For the text-containing cell, return its midpoint in [X, Y] coordinate format. 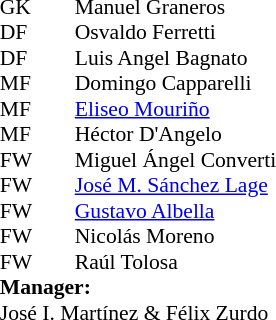
Luis Angel Bagnato [176, 58]
José M. Sánchez Lage [176, 185]
Eliseo Mouriño [176, 109]
Osvaldo Ferretti [176, 33]
Nicolás Moreno [176, 237]
Miguel Ángel Converti [176, 160]
Héctor D'Angelo [176, 135]
Manager: [138, 287]
Domingo Capparelli [176, 83]
Gustavo Albella [176, 211]
Raúl Tolosa [176, 262]
